Detect which cell encompasses the target text, then output its (X, Y) center coordinate. 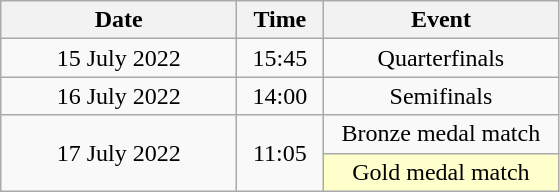
15:45 (280, 58)
14:00 (280, 96)
Bronze medal match (441, 134)
Gold medal match (441, 172)
Date (119, 20)
11:05 (280, 153)
Event (441, 20)
17 July 2022 (119, 153)
Quarterfinals (441, 58)
15 July 2022 (119, 58)
Semifinals (441, 96)
Time (280, 20)
16 July 2022 (119, 96)
